Determine the (X, Y) coordinate at the center of the cell enclosing the given text.  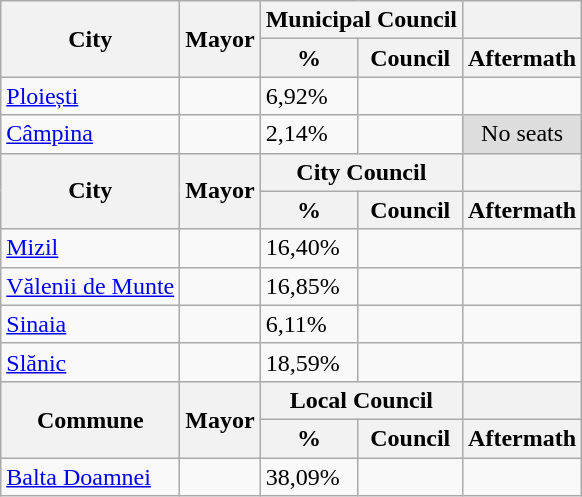
Vălenii de Munte (90, 286)
Ploiești (90, 96)
No seats (522, 134)
38,09% (309, 477)
2,14% (309, 134)
Municipal Council (361, 20)
City Council (361, 172)
Câmpina (90, 134)
16,40% (309, 248)
Slănic (90, 362)
16,85% (309, 286)
6,92% (309, 96)
Balta Doamnei (90, 477)
Local Council (361, 400)
18,59% (309, 362)
Commune (90, 419)
6,11% (309, 324)
Sinaia (90, 324)
Mizil (90, 248)
